Return the (X, Y) coordinate for the center point of the cell that contains the specified text.  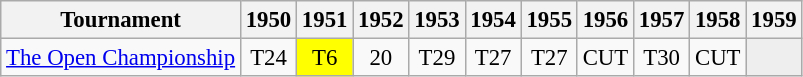
T24 (268, 58)
Tournament (121, 20)
1950 (268, 20)
20 (381, 58)
1955 (549, 20)
T29 (437, 58)
1952 (381, 20)
1957 (661, 20)
1959 (774, 20)
T6 (325, 58)
1951 (325, 20)
1954 (493, 20)
1956 (605, 20)
The Open Championship (121, 58)
T30 (661, 58)
1958 (718, 20)
1953 (437, 20)
